For the text-containing cell, return its midpoint in (X, Y) coordinate format. 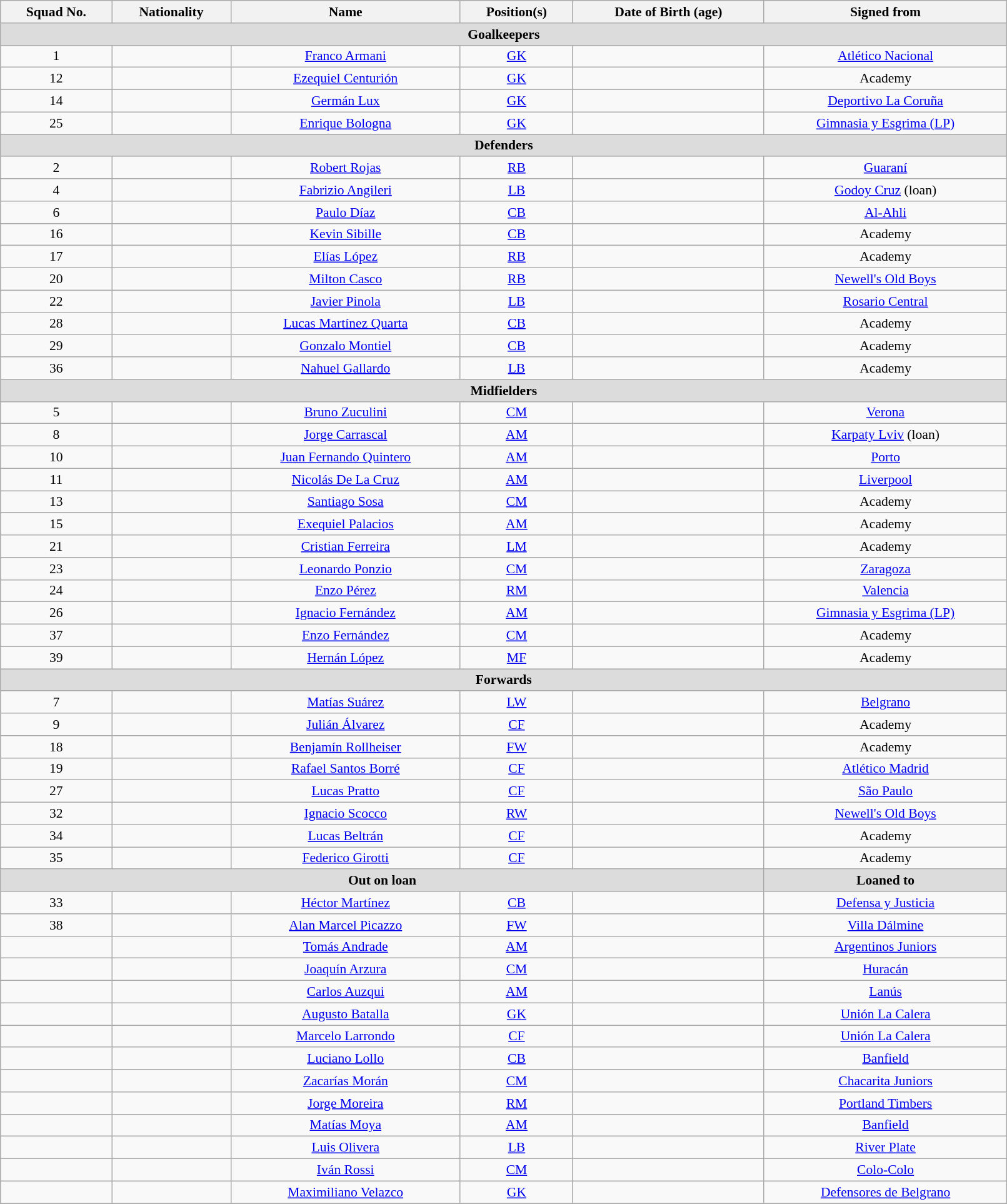
20 (56, 279)
Position(s) (516, 12)
Name (345, 12)
Atlético Nacional (885, 56)
Defenders (504, 146)
Loaned to (885, 881)
Paulo Díaz (345, 213)
Luis Olivera (345, 1148)
8 (56, 435)
Alan Marcel Picazzo (345, 925)
Julián Álvarez (345, 725)
Out on loan (383, 881)
Date of Birth (age) (668, 12)
Matías Moya (345, 1125)
Nationality (171, 12)
Defensa y Justicia (885, 903)
29 (56, 346)
10 (56, 458)
Juan Fernando Quintero (345, 458)
Valencia (885, 591)
LM (516, 546)
Marcelo Larrondo (345, 1036)
Squad No. (56, 12)
Chacarita Juniors (885, 1081)
Matías Suárez (345, 703)
12 (56, 79)
2 (56, 168)
Cristian Ferreira (345, 546)
Villa Dálmine (885, 925)
Porto (885, 458)
Zacarías Morán (345, 1081)
MF (516, 658)
Ezequiel Centurión (345, 79)
18 (56, 747)
27 (56, 791)
14 (56, 101)
22 (56, 301)
19 (56, 769)
Robert Rojas (345, 168)
Ignacio Fernández (345, 613)
21 (56, 546)
Zaragoza (885, 569)
Milton Casco (345, 279)
Belgrano (885, 703)
9 (56, 725)
Tomás Andrade (345, 947)
32 (56, 814)
Benjamín Rollheiser (345, 747)
Bruno Zuculini (345, 413)
37 (56, 636)
13 (56, 502)
1 (56, 56)
Iván Rossi (345, 1170)
River Plate (885, 1148)
35 (56, 858)
Elías López (345, 257)
Atlético Madrid (885, 769)
15 (56, 524)
Goalkeepers (504, 34)
Ignacio Scocco (345, 814)
Deportivo La Coruña (885, 101)
Kevin Sibille (345, 234)
Godoy Cruz (loan) (885, 190)
36 (56, 368)
Huracán (885, 970)
4 (56, 190)
34 (56, 836)
17 (56, 257)
Federico Girotti (345, 858)
5 (56, 413)
Lucas Martínez Quarta (345, 324)
26 (56, 613)
Javier Pinola (345, 301)
Al-Ahli (885, 213)
Defensores de Belgrano (885, 1192)
Luciano Lollo (345, 1059)
Nahuel Gallardo (345, 368)
33 (56, 903)
Fabrizio Angileri (345, 190)
23 (56, 569)
Argentinos Juniors (885, 947)
Karpaty Lviv (loan) (885, 435)
Portland Timbers (885, 1103)
Guaraní (885, 168)
Exequiel Palacios (345, 524)
Santiago Sosa (345, 502)
Midfielders (504, 391)
Nicolás De La Cruz (345, 479)
Colo-Colo (885, 1170)
24 (56, 591)
Signed from (885, 12)
Gonzalo Montiel (345, 346)
São Paulo (885, 791)
Liverpool (885, 479)
Joaquín Arzura (345, 970)
7 (56, 703)
Hernán López (345, 658)
Jorge Moreira (345, 1103)
Forwards (504, 680)
Verona (885, 413)
Lucas Pratto (345, 791)
Lanús (885, 992)
39 (56, 658)
Enzo Fernández (345, 636)
LW (516, 703)
Enrique Bologna (345, 123)
Enzo Pérez (345, 591)
6 (56, 213)
38 (56, 925)
Leonardo Ponzio (345, 569)
Héctor Martínez (345, 903)
Rafael Santos Borré (345, 769)
Jorge Carrascal (345, 435)
11 (56, 479)
RW (516, 814)
Franco Armani (345, 56)
Maximiliano Velazco (345, 1192)
28 (56, 324)
Carlos Auzqui (345, 992)
Augusto Batalla (345, 1014)
16 (56, 234)
Rosario Central (885, 301)
25 (56, 123)
Germán Lux (345, 101)
Lucas Beltrán (345, 836)
